Find where the given text appears and provide that cell's center as (X, Y) coordinate. 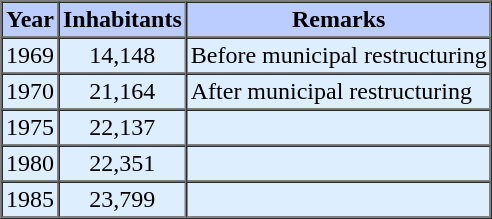
14,148 (122, 56)
1970 (30, 92)
21,164 (122, 92)
22,351 (122, 164)
1985 (30, 200)
Inhabitants (122, 20)
After municipal restructuring (338, 92)
1975 (30, 128)
Before municipal restructuring (338, 56)
Remarks (338, 20)
22,137 (122, 128)
Year (30, 20)
1980 (30, 164)
23,799 (122, 200)
1969 (30, 56)
